From the cell containing the given text, extract its center point as (x, y) coordinate. 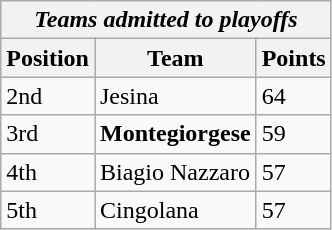
2nd (48, 96)
5th (48, 210)
Cingolana (175, 210)
64 (294, 96)
Position (48, 58)
Teams admitted to playoffs (166, 20)
3rd (48, 134)
4th (48, 172)
Jesina (175, 96)
59 (294, 134)
Montegiorgese (175, 134)
Biagio Nazzaro (175, 172)
Points (294, 58)
Team (175, 58)
